For the text-containing cell, return its midpoint in [x, y] coordinate format. 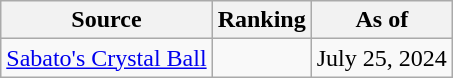
As of [382, 20]
Source [106, 20]
Sabato's Crystal Ball [106, 58]
Ranking [262, 20]
July 25, 2024 [382, 58]
